Detect which cell encompasses the target text, then output its (X, Y) center coordinate. 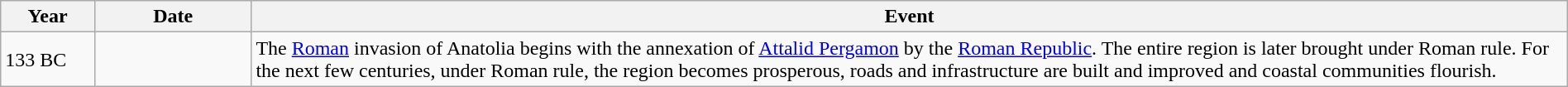
133 BC (48, 60)
Year (48, 17)
Event (910, 17)
Date (172, 17)
